Determine the [x, y] coordinate at the center of the cell enclosing the given text.  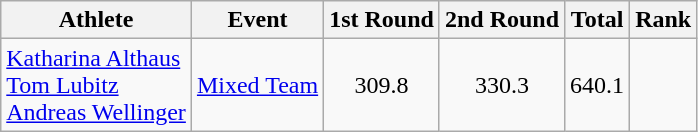
330.3 [502, 85]
Event [257, 20]
Katharina AlthausTom LubitzAndreas Wellinger [96, 85]
1st Round [382, 20]
309.8 [382, 85]
Total [598, 20]
2nd Round [502, 20]
Rank [664, 20]
Mixed Team [257, 85]
Athlete [96, 20]
640.1 [598, 85]
